Identify which cell holds the provided text, then report its [X, Y] central coordinate. 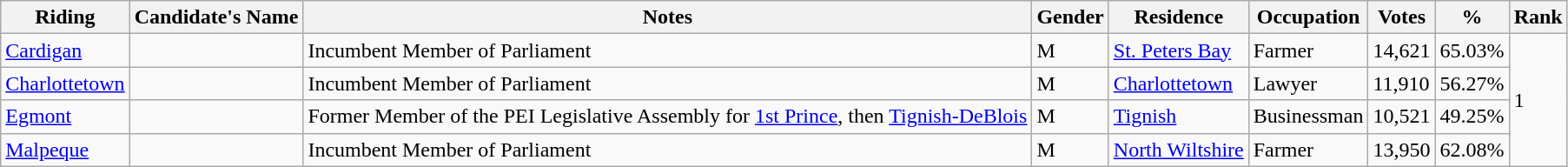
Egmont [65, 117]
Tignish [1178, 117]
Rank [1538, 17]
North Wiltshire [1178, 150]
65.03% [1472, 50]
St. Peters Bay [1178, 50]
Residence [1178, 17]
14,621 [1402, 50]
62.08% [1472, 150]
Riding [65, 17]
Gender [1070, 17]
Votes [1402, 17]
10,521 [1402, 117]
Businessman [1308, 117]
49.25% [1472, 117]
1 [1538, 100]
11,910 [1402, 83]
Cardigan [65, 50]
Notes [667, 17]
56.27% [1472, 83]
Former Member of the PEI Legislative Assembly for 1st Prince, then Tignish-DeBlois [667, 117]
13,950 [1402, 150]
Lawyer [1308, 83]
Occupation [1308, 17]
Malpeque [65, 150]
Candidate's Name [216, 17]
% [1472, 17]
